Extract the [x, y] coordinate from the center of the cell holding the provided text.  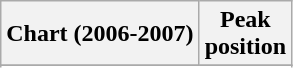
Chart (2006-2007) [100, 34]
Peakposition [245, 34]
